Extract the [x, y] coordinate from the center of the cell holding the provided text.  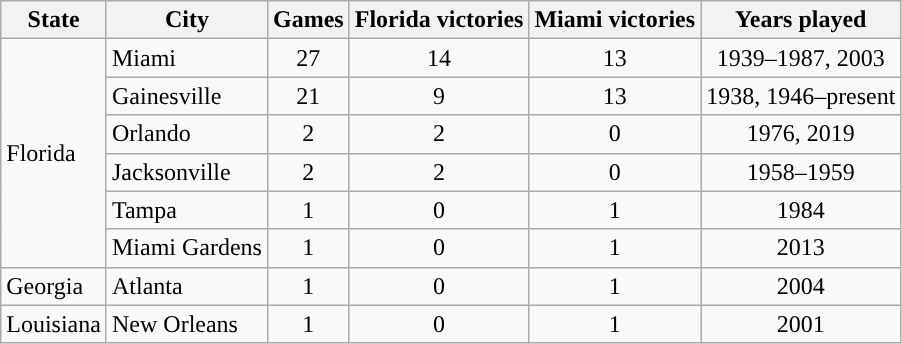
Orlando [186, 134]
1938, 1946–present [801, 96]
Miami victories [615, 20]
Miami Gardens [186, 248]
21 [308, 96]
Years played [801, 20]
27 [308, 58]
Florida victories [439, 20]
2013 [801, 248]
1939–1987, 2003 [801, 58]
Tampa [186, 210]
Jacksonville [186, 172]
9 [439, 96]
2001 [801, 324]
1958–1959 [801, 172]
1984 [801, 210]
Games [308, 20]
1976, 2019 [801, 134]
Florida [54, 153]
Gainesville [186, 96]
Atlanta [186, 286]
Louisiana [54, 324]
14 [439, 58]
2004 [801, 286]
State [54, 20]
City [186, 20]
Georgia [54, 286]
New Orleans [186, 324]
Miami [186, 58]
